For the text-containing cell, return its midpoint in (x, y) coordinate format. 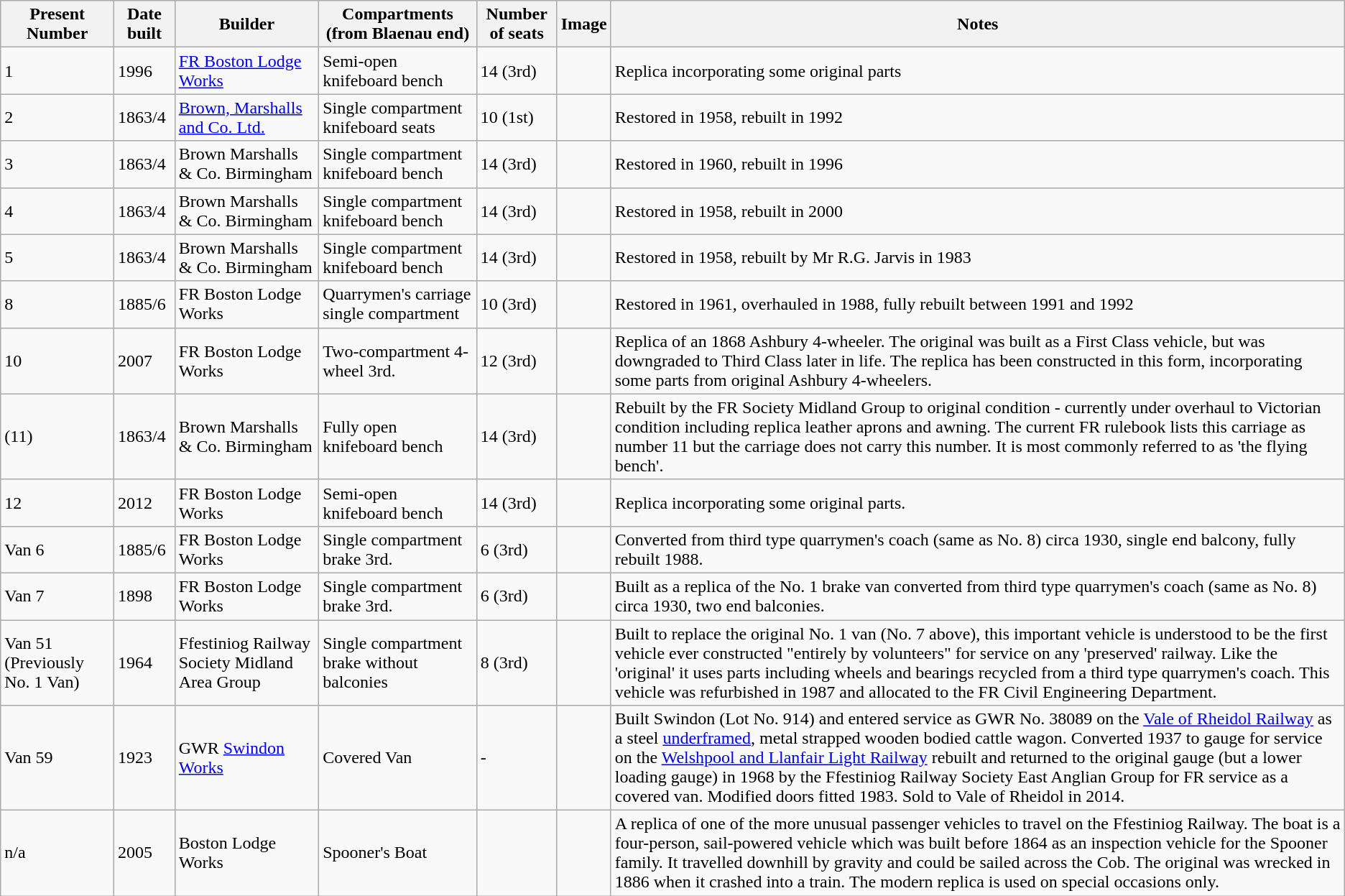
Van 59 (57, 758)
2007 (145, 361)
8 (3rd) (517, 662)
5 (57, 257)
Covered Van (398, 758)
10 (1st) (517, 118)
Notes (977, 24)
2012 (145, 503)
12 (57, 503)
8 (57, 305)
Two-compartment 4-wheel 3rd. (398, 361)
3 (57, 164)
2005 (145, 854)
- (517, 758)
2 (57, 118)
Replica incorporating some original parts. (977, 503)
(11) (57, 437)
Single compartment knifeboard seats (398, 118)
Image (583, 24)
Fully open knifeboard bench (398, 437)
Quarrymen's carriage single compartment (398, 305)
Number of seats (517, 24)
Single compartment brake without balconies (398, 662)
Date built (145, 24)
10 (3rd) (517, 305)
4 (57, 211)
10 (57, 361)
1996 (145, 70)
Replica incorporating some original parts (977, 70)
Restored in 1961, overhauled in 1988, fully rebuilt between 1991 and 1992 (977, 305)
Present Number (57, 24)
Boston Lodge Works (246, 854)
Brown, Marshalls and Co. Ltd. (246, 118)
1923 (145, 758)
Van 7 (57, 596)
Spooner's Boat (398, 854)
GWR Swindon Works (246, 758)
12 (3rd) (517, 361)
1964 (145, 662)
Van 51 (Previously No. 1 Van) (57, 662)
Restored in 1958, rebuilt by Mr R.G. Jarvis in 1983 (977, 257)
Converted from third type quarrymen's coach (same as No. 8) circa 1930, single end balcony, fully rebuilt 1988. (977, 549)
1898 (145, 596)
1 (57, 70)
Built as a replica of the No. 1 brake van converted from third type quarrymen's coach (same as No. 8) circa 1930, two end balconies. (977, 596)
n/a (57, 854)
Compartments (from Blaenau end) (398, 24)
Restored in 1960, rebuilt in 1996 (977, 164)
Builder (246, 24)
Restored in 1958, rebuilt in 2000 (977, 211)
Restored in 1958, rebuilt in 1992 (977, 118)
Ffestiniog Railway Society Midland Area Group (246, 662)
Van 6 (57, 549)
